Output the [x, y] coordinate of the center of the cell containing the given text.  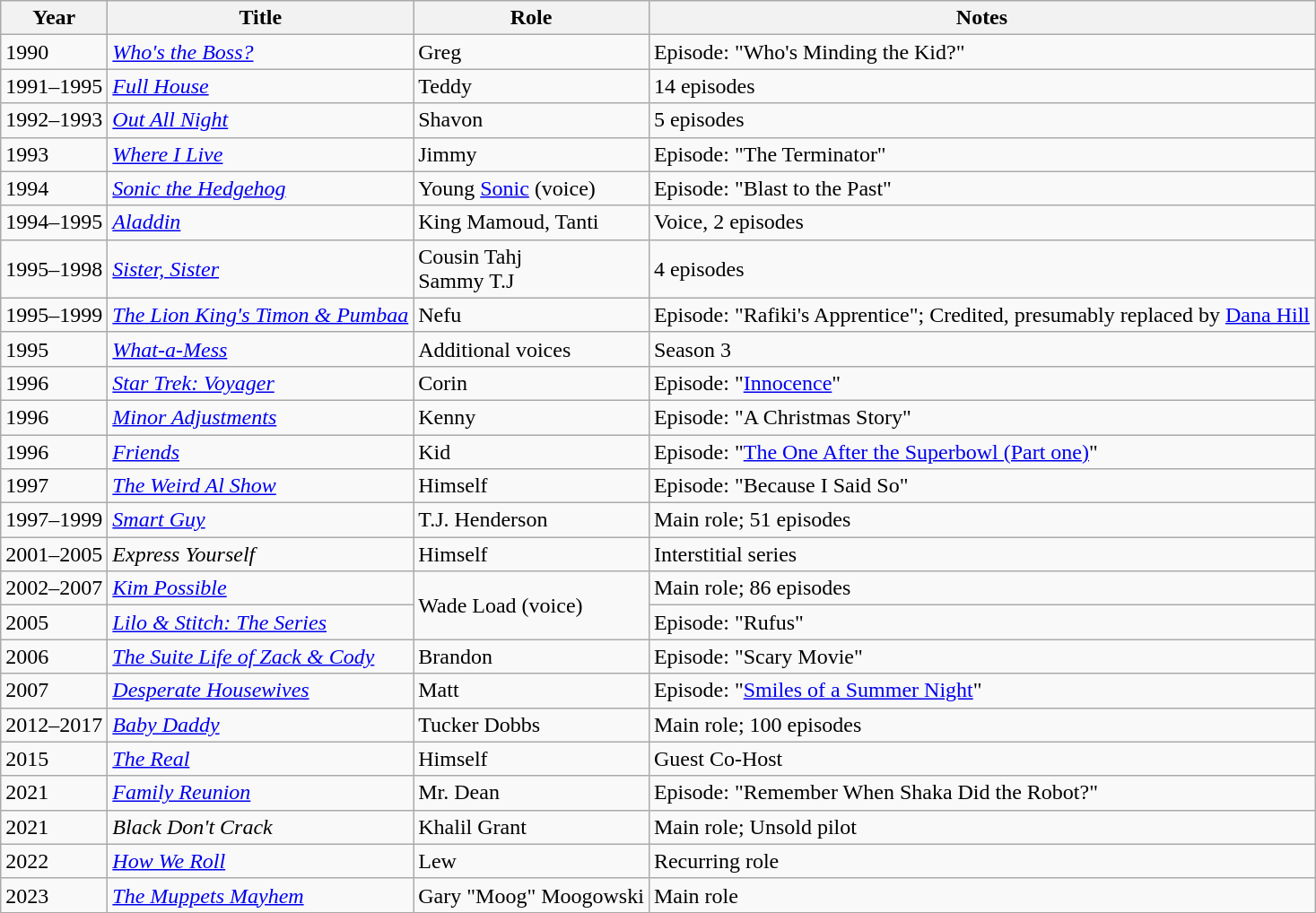
1994–1995 [54, 222]
14 episodes [981, 86]
Main role; 51 episodes [981, 520]
Desperate Housewives [260, 691]
2023 [54, 895]
Minor Adjustments [260, 417]
Nefu [531, 315]
Episode: "Rufus" [981, 622]
Kenny [531, 417]
Teddy [531, 86]
Episode: "The One After the Superbowl (Part one)" [981, 451]
1993 [54, 154]
Lew [531, 861]
Episode: "A Christmas Story" [981, 417]
Episode: "Because I Said So" [981, 486]
Black Don't Crack [260, 827]
Main role; 86 episodes [981, 588]
Sister, Sister [260, 269]
Episode: "The Terminator" [981, 154]
Where I Live [260, 154]
Smart Guy [260, 520]
Wade Load (voice) [531, 605]
2001–2005 [54, 554]
4 episodes [981, 269]
The Weird Al Show [260, 486]
Lilo & Stitch: The Series [260, 622]
Voice, 2 episodes [981, 222]
Brandon [531, 656]
Star Trek: Voyager [260, 383]
Friends [260, 451]
Episode: "Remember When Shaka Did the Robot?" [981, 793]
Aladdin [260, 222]
Jimmy [531, 154]
1990 [54, 52]
Guest Co-Host [981, 759]
1995–1999 [54, 315]
Episode: "Scary Movie" [981, 656]
1991–1995 [54, 86]
1997 [54, 486]
What-a-Mess [260, 349]
Episode: "Innocence" [981, 383]
Kid [531, 451]
Express Yourself [260, 554]
Mr. Dean [531, 793]
1997–1999 [54, 520]
Episode: "Rafiki's Apprentice"; Credited, presumably replaced by Dana Hill [981, 315]
Tucker Dobbs [531, 725]
Year [54, 18]
Episode: "Who's Minding the Kid?" [981, 52]
Full House [260, 86]
How We Roll [260, 861]
The Real [260, 759]
Episode: "Smiles of a Summer Night" [981, 691]
Who's the Boss? [260, 52]
The Muppets Mayhem [260, 895]
Season 3 [981, 349]
1994 [54, 188]
Notes [981, 18]
Kim Possible [260, 588]
2005 [54, 622]
The Suite Life of Zack & Cody [260, 656]
T.J. Henderson [531, 520]
1992–1993 [54, 120]
Corin [531, 383]
King Mamoud, Tanti [531, 222]
Recurring role [981, 861]
Greg [531, 52]
Young Sonic (voice) [531, 188]
Baby Daddy [260, 725]
Role [531, 18]
Shavon [531, 120]
2015 [54, 759]
Gary "Moog" Moogowski [531, 895]
2002–2007 [54, 588]
Matt [531, 691]
Cousin TahjSammy T.J [531, 269]
1995 [54, 349]
Episode: "Blast to the Past" [981, 188]
Title [260, 18]
2012–2017 [54, 725]
2006 [54, 656]
Sonic the Hedgehog [260, 188]
Main role [981, 895]
Additional voices [531, 349]
Family Reunion [260, 793]
2022 [54, 861]
5 episodes [981, 120]
Out All Night [260, 120]
Main role; 100 episodes [981, 725]
Interstitial series [981, 554]
Main role; Unsold pilot [981, 827]
2007 [54, 691]
The Lion King's Timon & Pumbaa [260, 315]
Khalil Grant [531, 827]
1995–1998 [54, 269]
